Provide the [X, Y] coordinate of the cell's center where the given text is located.  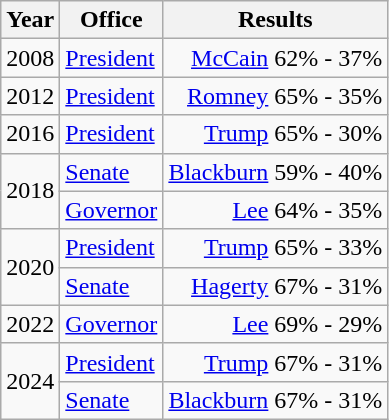
2024 [30, 381]
McCain 62% - 37% [276, 58]
Office [112, 20]
Blackburn 59% - 40% [276, 172]
Hagerty 67% - 31% [276, 286]
2020 [30, 267]
Trump 65% - 30% [276, 134]
2012 [30, 96]
Blackburn 67% - 31% [276, 400]
Year [30, 20]
Lee 64% - 35% [276, 210]
2016 [30, 134]
2008 [30, 58]
Romney 65% - 35% [276, 96]
Trump 65% - 33% [276, 248]
Results [276, 20]
2022 [30, 324]
Trump 67% - 31% [276, 362]
2018 [30, 191]
Lee 69% - 29% [276, 324]
